Search for the cell housing the specified text and yield its [x, y] center coordinate. 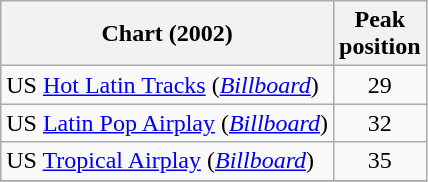
US Latin Pop Airplay (Billboard) [168, 123]
32 [380, 123]
Chart (2002) [168, 34]
29 [380, 85]
35 [380, 161]
US Hot Latin Tracks (Billboard) [168, 85]
US Tropical Airplay (Billboard) [168, 161]
Peakposition [380, 34]
